Find where the given text appears and provide that cell's center as [x, y] coordinate. 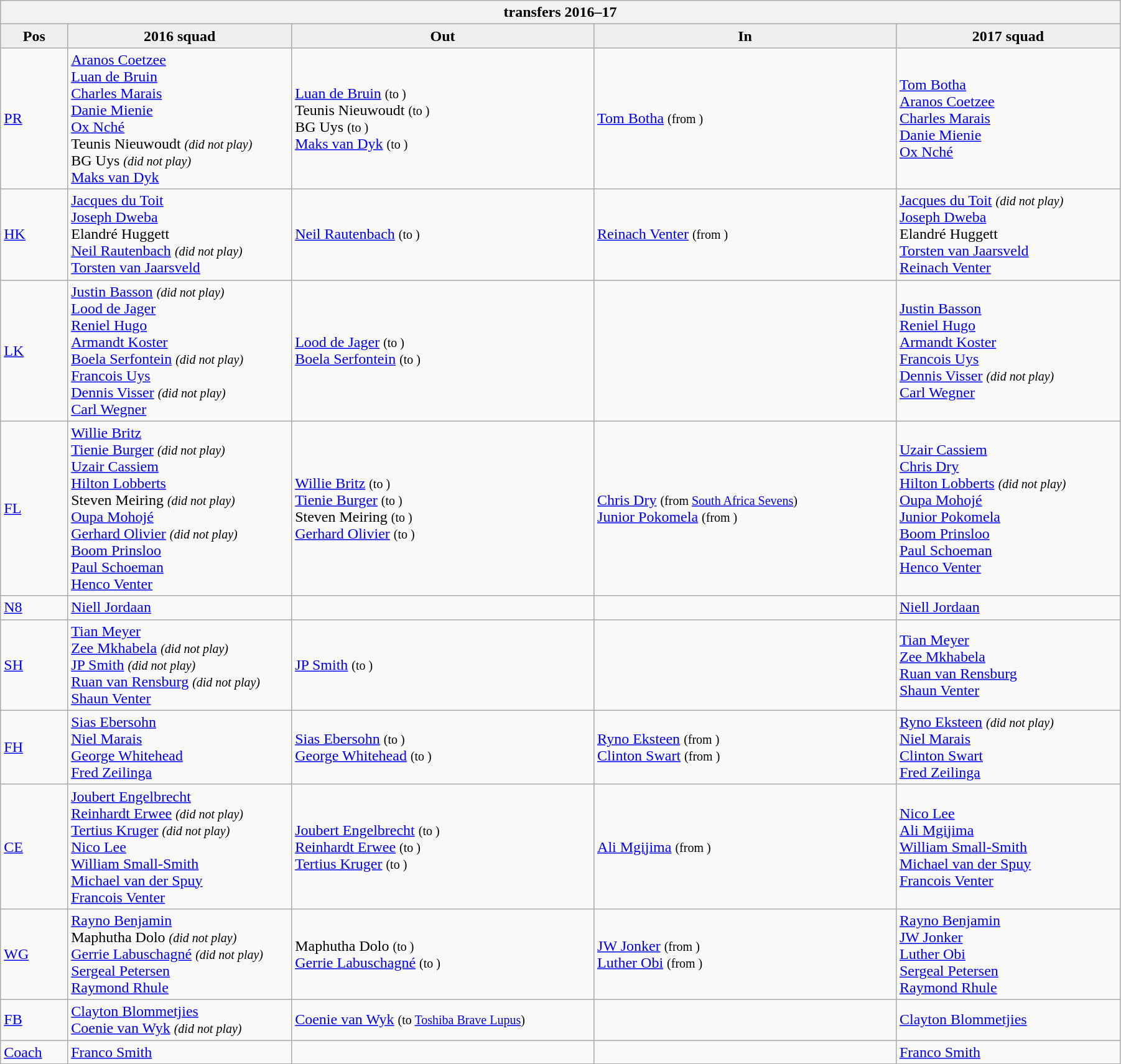
HK [34, 234]
CE [34, 846]
JW Jonker (from ) Luther Obi (from ) [745, 954]
Sias Ebersohn Niel Marais George Whitehead Fred Zeilinga [180, 747]
Sias Ebersohn (to ) George Whitehead (to ) [443, 747]
Nico Lee Ali Mgijima William Small-Smith Michael van der Spuy Francois Venter [1008, 846]
Chris Dry (from South Africa Sevens) Junior Pokomela (from ) [745, 509]
Coach [34, 1052]
In [745, 36]
N8 [34, 608]
Jacques du Toit (did not play) Joseph Dweba Elandré Huggett Torsten van Jaarsveld Reinach Venter [1008, 234]
Pos [34, 36]
Rayno Benjamin JW Jonker Luther Obi Sergeal Petersen Raymond Rhule [1008, 954]
Tom Botha (from ) [745, 118]
Willie Britz (to ) Tienie Burger (to ) Steven Meiring (to ) Gerhard Olivier (to ) [443, 509]
Ryno Eksteen (did not play) Niel Marais Clinton Swart Fred Zeilinga [1008, 747]
Coenie van Wyk (to Toshiba Brave Lupus) [443, 1020]
Ali Mgijima (from ) [745, 846]
2016 squad [180, 36]
Joubert Engelbrecht (to ) Reinhardt Erwee (to ) Tertius Kruger (to ) [443, 846]
LK [34, 351]
Justin Basson Reniel Hugo Armandt Koster Francois Uys Dennis Visser (did not play) Carl Wegner [1008, 351]
SH [34, 665]
FL [34, 509]
Neil Rautenbach (to ) [443, 234]
FH [34, 747]
Jacques du Toit Joseph Dweba Elandré Huggett Neil Rautenbach (did not play) Torsten van Jaarsveld [180, 234]
FB [34, 1020]
WG [34, 954]
Joubert Engelbrecht Reinhardt Erwee (did not play) Tertius Kruger (did not play) Nico Lee William Small-Smith Michael van der Spuy Francois Venter [180, 846]
Luan de Bruin (to ) Teunis Nieuwoudt (to ) BG Uys (to ) Maks van Dyk (to ) [443, 118]
Clayton Blommetjies Coenie van Wyk (did not play) [180, 1020]
2017 squad [1008, 36]
Tian Meyer Zee Mkhabela (did not play) JP Smith (did not play) Ruan van Rensburg (did not play) Shaun Venter [180, 665]
Tom Botha Aranos Coetzee Charles Marais Danie Mienie Ox Nché [1008, 118]
transfers 2016–17 [560, 12]
Out [443, 36]
Rayno Benjamin Maphutha Dolo (did not play) Gerrie Labuschagné (did not play) Sergeal Petersen Raymond Rhule [180, 954]
PR [34, 118]
Lood de Jager (to ) Boela Serfontein (to ) [443, 351]
Ryno Eksteen (from ) Clinton Swart (from ) [745, 747]
Clayton Blommetjies [1008, 1020]
Tian Meyer Zee Mkhabela Ruan van Rensburg Shaun Venter [1008, 665]
Reinach Venter (from ) [745, 234]
Aranos Coetzee Luan de Bruin Charles Marais Danie Mienie Ox Nché Teunis Nieuwoudt (did not play) BG Uys (did not play) Maks van Dyk [180, 118]
Uzair Cassiem Chris Dry Hilton Lobberts (did not play) Oupa Mohojé Junior Pokomela Boom Prinsloo Paul Schoeman Henco Venter [1008, 509]
Maphutha Dolo (to ) Gerrie Labuschagné (to ) [443, 954]
JP Smith (to ) [443, 665]
